Find where the given text appears and provide that cell's center as [x, y] coordinate. 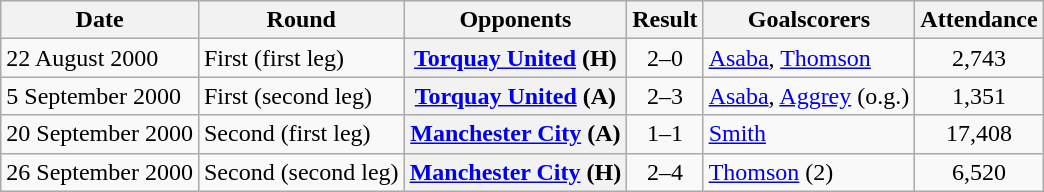
17,408 [979, 134]
1–1 [665, 134]
2–0 [665, 58]
Goalscorers [809, 20]
Manchester City (A) [516, 134]
Attendance [979, 20]
20 September 2000 [100, 134]
Torquay United (H) [516, 58]
Asaba, Aggrey (o.g.) [809, 96]
First (first leg) [301, 58]
Round [301, 20]
Smith [809, 134]
Opponents [516, 20]
2–3 [665, 96]
2,743 [979, 58]
Asaba, Thomson [809, 58]
Second (first leg) [301, 134]
First (second leg) [301, 96]
Thomson (2) [809, 172]
26 September 2000 [100, 172]
5 September 2000 [100, 96]
6,520 [979, 172]
22 August 2000 [100, 58]
Result [665, 20]
Date [100, 20]
Torquay United (A) [516, 96]
Manchester City (H) [516, 172]
Second (second leg) [301, 172]
2–4 [665, 172]
1,351 [979, 96]
